Capture the cell that displays the provided text and extract its (x, y) central coordinate. 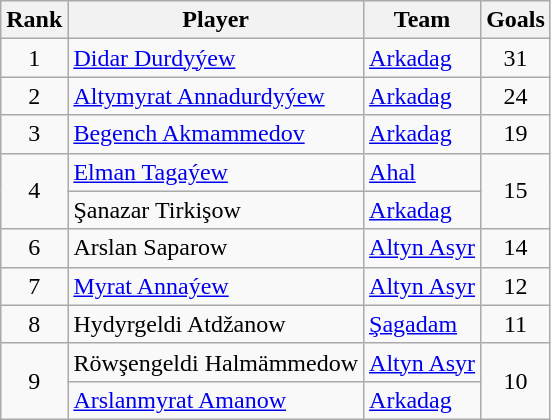
Goals (516, 20)
1 (34, 58)
14 (516, 248)
15 (516, 191)
19 (516, 134)
4 (34, 191)
7 (34, 286)
Arslan Saparow (216, 248)
Ahal (422, 172)
6 (34, 248)
Şagadam (422, 324)
8 (34, 324)
Rank (34, 20)
24 (516, 96)
11 (516, 324)
2 (34, 96)
Elman Tagaýew (216, 172)
Myrat Annaýew (216, 286)
10 (516, 381)
12 (516, 286)
Şanazar Tirkişow (216, 210)
Hydyrgeldi Atdžanow (216, 324)
Player (216, 20)
Arslanmyrat Amanow (216, 400)
Team (422, 20)
3 (34, 134)
9 (34, 381)
Begench Akmammedov (216, 134)
Altymyrat Annadurdyýew (216, 96)
31 (516, 58)
Röwşengeldi Halmämmedow (216, 362)
Didar Durdyýew (216, 58)
